Output the [x, y] coordinate of the center of the cell containing the given text.  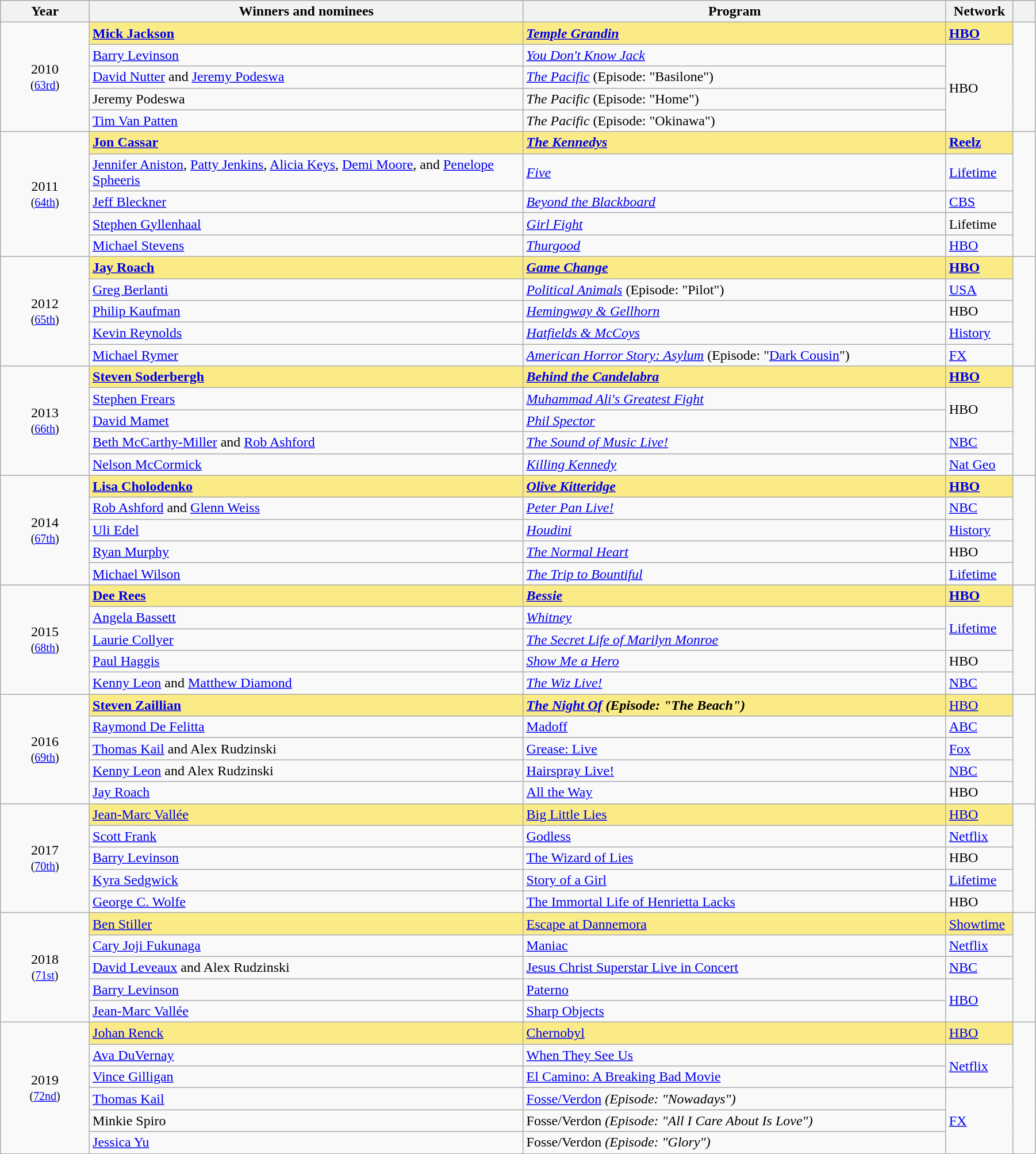
Houdini [735, 530]
Steven Soderbergh [307, 377]
The Immortal Life of Henrietta Lacks [735, 902]
The Night Of (Episode: "The Beach") [735, 705]
Muhammad Ali's Greatest Fight [735, 399]
2010(63rd) [45, 77]
Minkie Spiro [307, 1121]
Phil Spector [735, 421]
The Wiz Live! [735, 683]
Escape at Dannemora [735, 924]
The Kennedys [735, 143]
Fox [979, 749]
Fosse/Verdon (Episode: "Glory") [735, 1143]
ABC [979, 727]
Jesus Christ Superstar Live in Concert [735, 967]
Nelson McCormick [307, 464]
Ava DuVernay [307, 1055]
Fosse/Verdon (Episode: "Nowadays") [735, 1099]
Paterno [735, 989]
2013(66th) [45, 421]
Vince Gilligan [307, 1077]
Showtime [979, 924]
The Secret Life of Marilyn Monroe [735, 640]
Uli Edel [307, 530]
Beyond the Blackboard [735, 202]
Paul Haggis [307, 661]
Kenny Leon and Matthew Diamond [307, 683]
Michael Stevens [307, 245]
2011(64th) [45, 194]
David Nutter and Jeremy Podeswa [307, 77]
Jeremy Podeswa [307, 99]
Kyra Sedgwick [307, 880]
Cary Joji Fukunaga [307, 945]
Peter Pan Live! [735, 508]
Show Me a Hero [735, 661]
Greg Berlanti [307, 289]
David Mamet [307, 421]
You Don't Know Jack [735, 55]
Scott Frank [307, 836]
Hemingway & Gellhorn [735, 311]
Kevin Reynolds [307, 333]
Godless [735, 836]
The Pacific (Episode: "Basilone") [735, 77]
Raymond De Felitta [307, 727]
2015(68th) [45, 639]
El Camino: A Breaking Bad Movie [735, 1077]
Bessie [735, 595]
Game Change [735, 267]
Dee Rees [307, 595]
The Normal Heart [735, 552]
Mick Jackson [307, 33]
CBS [979, 202]
Thurgood [735, 245]
Johan Renck [307, 1033]
The Trip to Bountiful [735, 574]
Big Little Lies [735, 814]
Whitney [735, 617]
Stephen Gyllenhaal [307, 224]
Political Animals (Episode: "Pilot") [735, 289]
Michael Rymer [307, 355]
Hatfields & McCoys [735, 333]
Steven Zaillian [307, 705]
Michael Wilson [307, 574]
Five [735, 172]
Winners and nominees [307, 11]
When They See Us [735, 1055]
Chernobyl [735, 1033]
All the Way [735, 793]
Angela Bassett [307, 617]
Ryan Murphy [307, 552]
Laurie Collyer [307, 640]
Behind the Candelabra [735, 377]
Lisa Cholodenko [307, 486]
Sharp Objects [735, 1011]
Madoff [735, 727]
Jeff Bleckner [307, 202]
Stephen Frears [307, 399]
2018(71st) [45, 967]
Olive Kitteridge [735, 486]
Philip Kaufman [307, 311]
Hairspray Live! [735, 771]
Rob Ashford and Glenn Weiss [307, 508]
Jon Cassar [307, 143]
2017(70th) [45, 858]
Grease: Live [735, 749]
American Horror Story: Asylum (Episode: "Dark Cousin") [735, 355]
The Sound of Music Live! [735, 443]
Beth McCarthy-Miller and Rob Ashford [307, 443]
Girl Fight [735, 224]
2014(67th) [45, 530]
Ben Stiller [307, 924]
Fosse/Verdon (Episode: "All I Care About Is Love") [735, 1121]
Network [979, 11]
The Pacific (Episode: "Okinawa") [735, 121]
Program [735, 11]
David Leveaux and Alex Rudzinski [307, 967]
Thomas Kail [307, 1099]
2019(72nd) [45, 1088]
The Wizard of Lies [735, 858]
Year [45, 11]
Kenny Leon and Alex Rudzinski [307, 771]
The Pacific (Episode: "Home") [735, 99]
George C. Wolfe [307, 902]
Story of a Girl [735, 880]
Nat Geo [979, 464]
2016(69th) [45, 749]
Maniac [735, 945]
Tim Van Patten [307, 121]
Temple Grandin [735, 33]
Thomas Kail and Alex Rudzinski [307, 749]
Jessica Yu [307, 1143]
Reelz [979, 143]
USA [979, 289]
2012(65th) [45, 311]
Killing Kennedy [735, 464]
Jennifer Aniston, Patty Jenkins, Alicia Keys, Demi Moore, and Penelope Spheeris [307, 172]
